Identify which cell holds the provided text, then report its [X, Y] central coordinate. 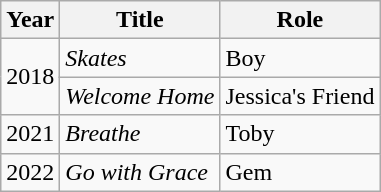
Title [140, 20]
Gem [300, 172]
Skates [140, 58]
2021 [30, 134]
Toby [300, 134]
Jessica's Friend [300, 96]
Breathe [140, 134]
Go with Grace [140, 172]
Welcome Home [140, 96]
Year [30, 20]
Boy [300, 58]
2018 [30, 77]
Role [300, 20]
2022 [30, 172]
